From the cell containing the given text, extract its center point as [X, Y] coordinate. 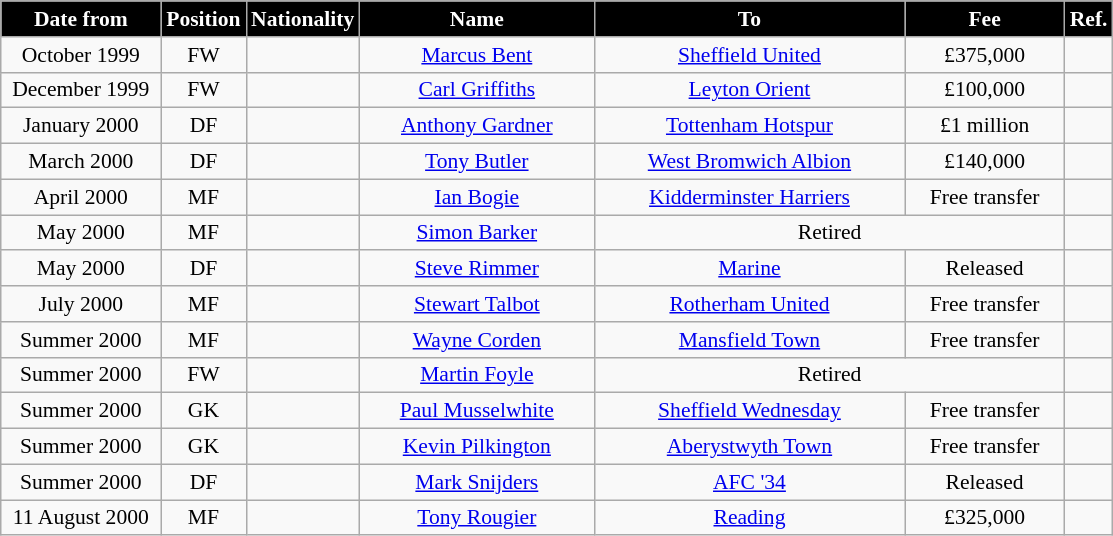
Steve Rimmer [476, 269]
Tony Butler [476, 162]
Leyton Orient [749, 90]
Aberystwyth Town [749, 447]
January 2000 [81, 126]
West Bromwich Albion [749, 162]
Ref. [1089, 19]
Stewart Talbot [476, 304]
Anthony Gardner [476, 126]
Position [204, 19]
Tottenham Hotspur [749, 126]
Name [476, 19]
Marine [749, 269]
October 1999 [81, 55]
Simon Barker [476, 233]
£325,000 [985, 518]
Sheffield United [749, 55]
Paul Musselwhite [476, 411]
£100,000 [985, 90]
April 2000 [81, 197]
Sheffield Wednesday [749, 411]
Kidderminster Harriers [749, 197]
Reading [749, 518]
Date from [81, 19]
Fee [985, 19]
£1 million [985, 126]
Kevin Pilkington [476, 447]
Wayne Corden [476, 340]
Mansfield Town [749, 340]
July 2000 [81, 304]
Rotherham United [749, 304]
Martin Foyle [476, 375]
To [749, 19]
Mark Snijders [476, 482]
AFC '34 [749, 482]
Nationality [302, 19]
Carl Griffiths [476, 90]
Ian Bogie [476, 197]
£140,000 [985, 162]
December 1999 [81, 90]
11 August 2000 [81, 518]
March 2000 [81, 162]
Tony Rougier [476, 518]
Marcus Bent [476, 55]
£375,000 [985, 55]
